Scan for the cell matching the given text and deliver its [x, y] coordinate at center. 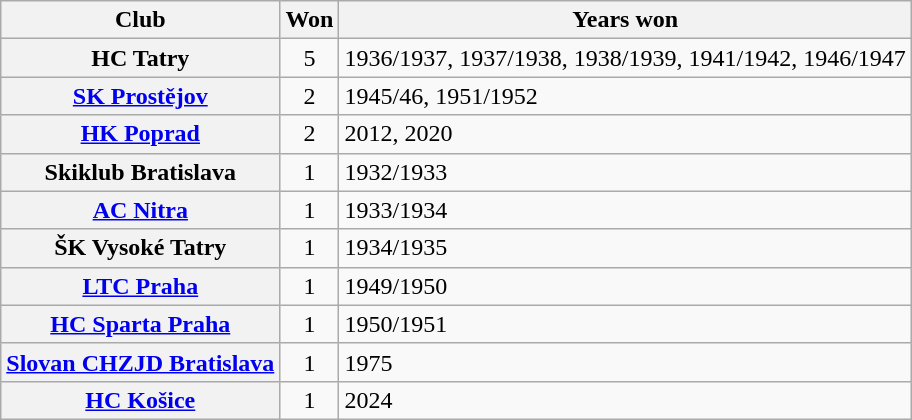
1933/1934 [625, 210]
HC Košice [140, 400]
2012, 2020 [625, 134]
1975 [625, 362]
Slovan CHZJD Bratislava [140, 362]
Won [310, 20]
2024 [625, 400]
1932/1933 [625, 172]
ŠK Vysoké Tatry [140, 248]
LTC Praha [140, 286]
Skiklub Bratislava [140, 172]
Years won [625, 20]
1950/1951 [625, 324]
Club [140, 20]
HK Poprad [140, 134]
5 [310, 58]
HC Tatry [140, 58]
1936/1937, 1937/1938, 1938/1939, 1941/1942, 1946/1947 [625, 58]
AC Nitra [140, 210]
1949/1950 [625, 286]
HC Sparta Praha [140, 324]
1934/1935 [625, 248]
SK Prostějov [140, 96]
1945/46, 1951/1952 [625, 96]
